Return (x, y) of the center of cell containing provided text 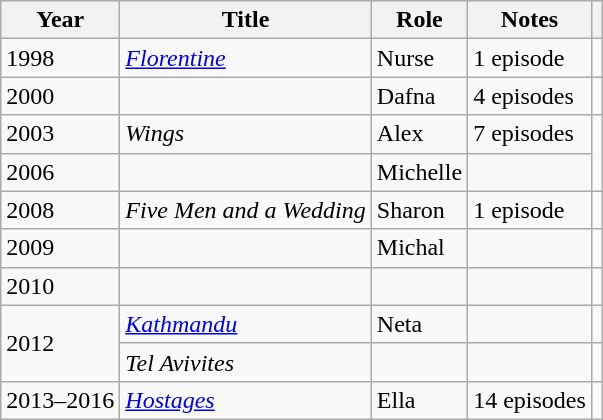
2009 (60, 248)
7 episodes (530, 134)
Notes (530, 20)
Michal (419, 248)
Kathmandu (246, 324)
2013–2016 (60, 400)
Alex (419, 134)
2000 (60, 96)
Hostages (246, 400)
Dafna (419, 96)
2010 (60, 286)
Tel Avivites (246, 362)
Five Men and a Wedding (246, 210)
2003 (60, 134)
2008 (60, 210)
Florentine (246, 58)
Neta (419, 324)
1998 (60, 58)
Sharon (419, 210)
4 episodes (530, 96)
2012 (60, 343)
Wings (246, 134)
Year (60, 20)
Ella (419, 400)
Role (419, 20)
Title (246, 20)
14 episodes (530, 400)
2006 (60, 172)
Nurse (419, 58)
Michelle (419, 172)
